Identify which cell holds the provided text, then report its (x, y) central coordinate. 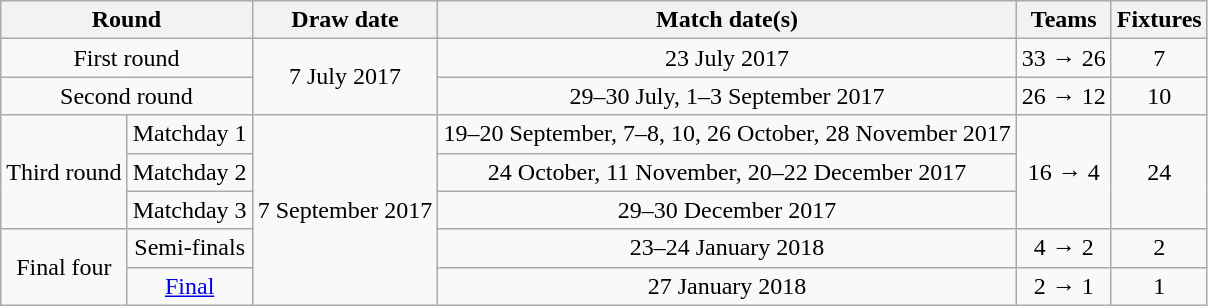
Fixtures (1159, 20)
Matchday 3 (190, 210)
Round (126, 20)
33 → 26 (1064, 58)
1 (1159, 286)
Semi-finals (190, 248)
First round (126, 58)
2 → 1 (1064, 286)
Match date(s) (727, 20)
19–20 September, 7–8, 10, 26 October, 28 November 2017 (727, 134)
Matchday 1 (190, 134)
27 January 2018 (727, 286)
Third round (64, 172)
26 → 12 (1064, 96)
7 September 2017 (345, 210)
7 (1159, 58)
Final four (64, 267)
4 → 2 (1064, 248)
24 (1159, 172)
16 → 4 (1064, 172)
Matchday 2 (190, 172)
Draw date (345, 20)
23–24 January 2018 (727, 248)
10 (1159, 96)
Teams (1064, 20)
Second round (126, 96)
29–30 December 2017 (727, 210)
2 (1159, 248)
7 July 2017 (345, 77)
24 October, 11 November, 20–22 December 2017 (727, 172)
Final (190, 286)
23 July 2017 (727, 58)
29–30 July, 1–3 September 2017 (727, 96)
